For the text-containing cell, return its midpoint in [X, Y] coordinate format. 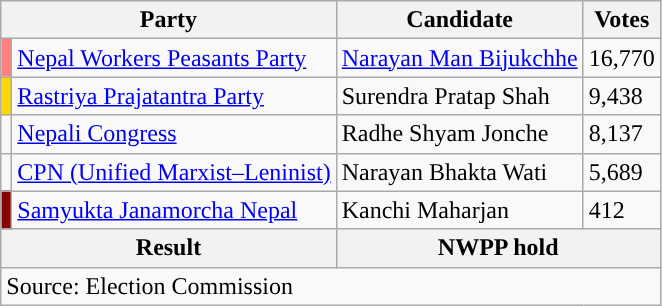
Surendra Pratap Shah [460, 96]
Result [168, 248]
CPN (Unified Marxist–Leninist) [174, 172]
Candidate [460, 20]
Samyukta Janamorcha Nepal [174, 210]
Nepali Congress [174, 134]
Radhe Shyam Jonche [460, 134]
Narayan Man Bijukchhe [460, 58]
Source: Election Commission [330, 286]
5,689 [622, 172]
Narayan Bhakta Wati [460, 172]
Party [168, 20]
Kanchi Maharjan [460, 210]
412 [622, 210]
Votes [622, 20]
NWPP hold [498, 248]
Rastriya Prajatantra Party [174, 96]
9,438 [622, 96]
16,770 [622, 58]
Nepal Workers Peasants Party [174, 58]
8,137 [622, 134]
